For the text-containing cell, return its midpoint in (x, y) coordinate format. 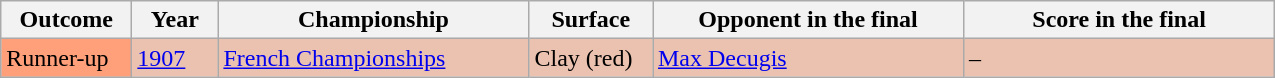
Clay (red) (591, 58)
Runner-up (66, 58)
Championship (374, 20)
1907 (175, 58)
Outcome (66, 20)
Opponent in the final (808, 20)
Score in the final (1120, 20)
Max Decugis (808, 58)
Year (175, 20)
– (1120, 58)
French Championships (374, 58)
Surface (591, 20)
